Return (x, y) of the center of cell containing provided text 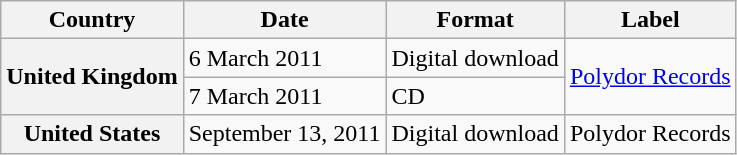
CD (475, 96)
United Kingdom (92, 77)
6 March 2011 (284, 58)
September 13, 2011 (284, 134)
United States (92, 134)
Date (284, 20)
Country (92, 20)
Label (650, 20)
7 March 2011 (284, 96)
Format (475, 20)
